Return (X, Y) of the center of cell containing provided text 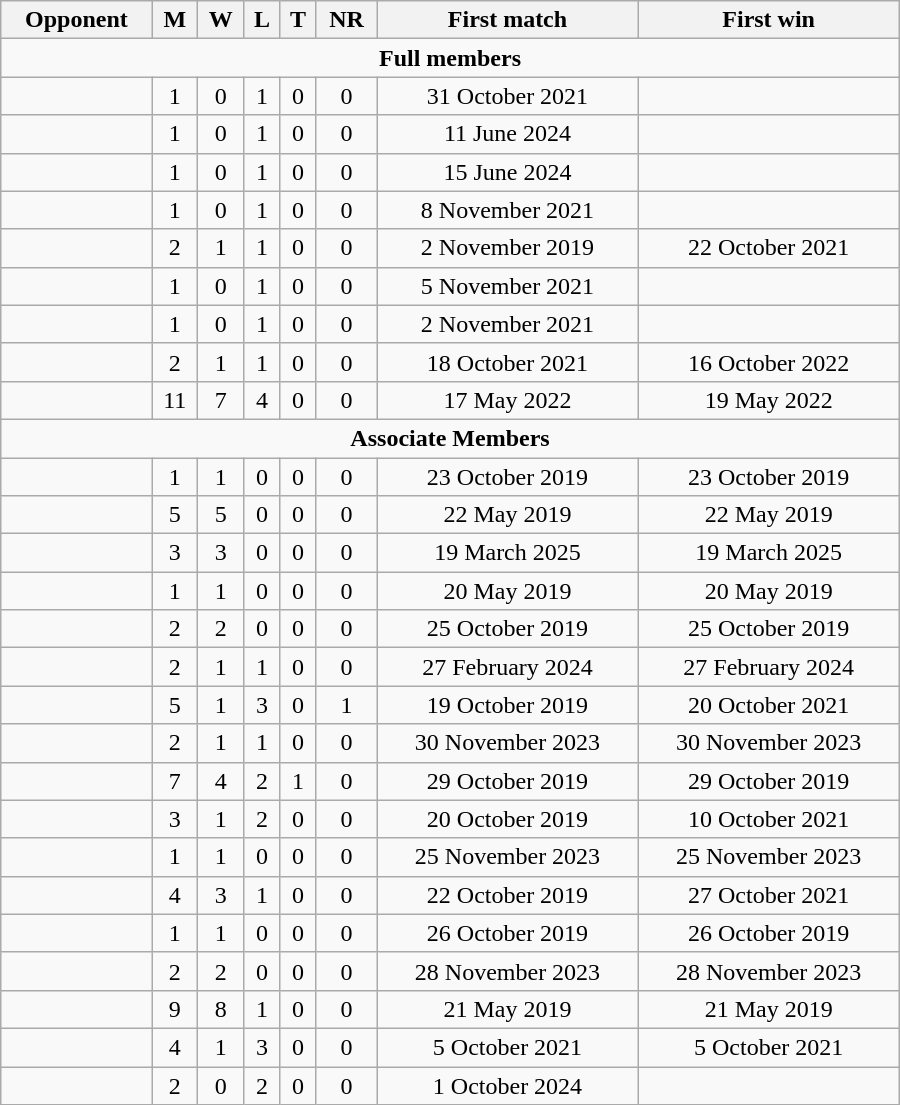
NR (346, 20)
Opponent (76, 20)
2 November 2019 (508, 248)
11 June 2024 (508, 134)
5 November 2021 (508, 286)
17 May 2022 (508, 400)
27 October 2021 (768, 895)
20 October 2019 (508, 819)
W (220, 20)
22 October 2019 (508, 895)
8 (220, 1009)
1 October 2024 (508, 1085)
L (262, 20)
22 October 2021 (768, 248)
16 October 2022 (768, 362)
8 November 2021 (508, 210)
19 May 2022 (768, 400)
First win (768, 20)
M (174, 20)
First match (508, 20)
20 October 2021 (768, 705)
10 October 2021 (768, 819)
11 (174, 400)
18 October 2021 (508, 362)
15 June 2024 (508, 172)
T (298, 20)
19 October 2019 (508, 705)
2 November 2021 (508, 324)
Full members (450, 58)
Associate Members (450, 438)
31 October 2021 (508, 96)
9 (174, 1009)
